Pinpoint the cell where the given text exists, returning its (X, Y) midpoint coordinate. 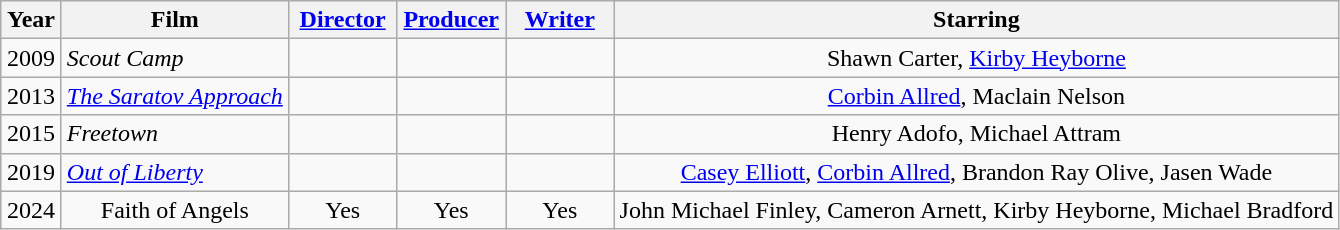
Henry Adofo, Michael Attram (976, 134)
Corbin Allred, Maclain Nelson (976, 96)
Freetown (174, 134)
Director (342, 20)
Writer (560, 20)
2019 (32, 172)
Out of Liberty (174, 172)
2009 (32, 58)
2013 (32, 96)
The Saratov Approach (174, 96)
Film (174, 20)
Starring (976, 20)
Shawn Carter, Kirby Heyborne (976, 58)
2015 (32, 134)
Year (32, 20)
Faith of Angels (174, 210)
Scout Camp (174, 58)
Casey Elliott, Corbin Allred, Brandon Ray Olive, Jasen Wade (976, 172)
Producer (452, 20)
John Michael Finley, Cameron Arnett, Kirby Heyborne, Michael Bradford (976, 210)
2024 (32, 210)
